Provide the (x, y) coordinate of the cell's center where the given text is located.  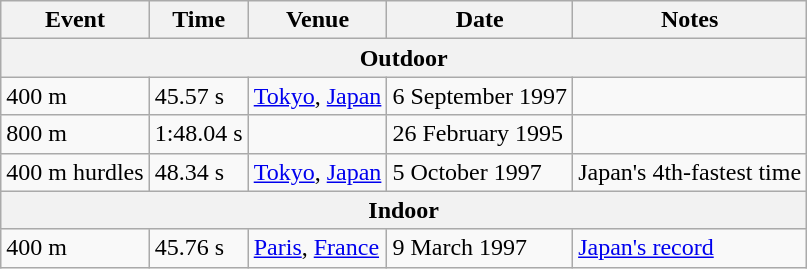
45.76 s (198, 248)
1:48.04 s (198, 134)
Date (480, 20)
5 October 1997 (480, 172)
Event (75, 20)
9 March 1997 (480, 248)
48.34 s (198, 172)
Venue (318, 20)
Time (198, 20)
Indoor (404, 210)
Paris, France (318, 248)
Notes (690, 20)
Japan's record (690, 248)
45.57 s (198, 96)
400 m hurdles (75, 172)
26 February 1995 (480, 134)
800 m (75, 134)
Outdoor (404, 58)
6 September 1997 (480, 96)
Japan's 4th-fastest time (690, 172)
